Scan for the cell matching the given text and deliver its (x, y) coordinate at center. 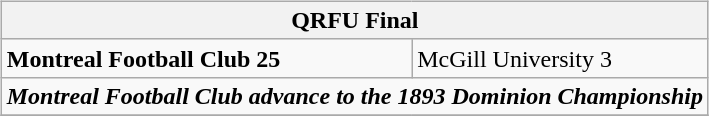
Montreal Football Club advance to the 1893 Dominion Championship (354, 96)
QRFU Final (354, 20)
McGill University 3 (560, 58)
Montreal Football Club 25 (206, 58)
